Return [x, y] of the center of cell containing provided text 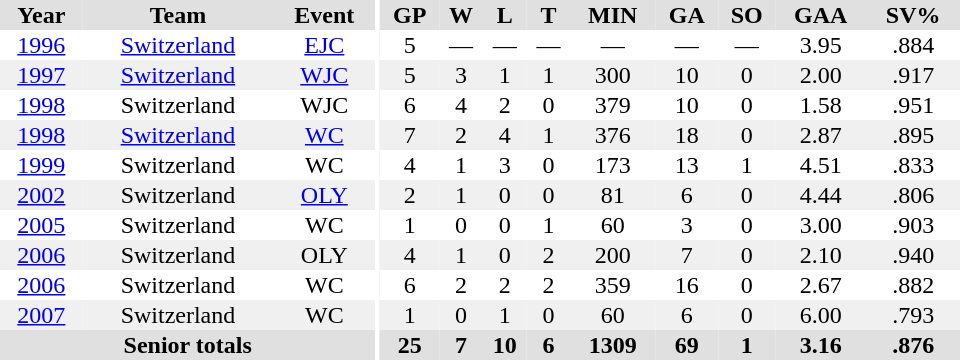
16 [686, 285]
Team [178, 15]
2.87 [820, 135]
.876 [913, 345]
3.95 [820, 45]
Event [324, 15]
.895 [913, 135]
25 [410, 345]
379 [612, 105]
2.10 [820, 255]
.903 [913, 225]
18 [686, 135]
.833 [913, 165]
Senior totals [188, 345]
359 [612, 285]
300 [612, 75]
376 [612, 135]
.882 [913, 285]
81 [612, 195]
GAA [820, 15]
MIN [612, 15]
Year [42, 15]
.884 [913, 45]
2007 [42, 315]
3.16 [820, 345]
200 [612, 255]
SO [746, 15]
3.00 [820, 225]
SV% [913, 15]
13 [686, 165]
4.51 [820, 165]
1999 [42, 165]
2.67 [820, 285]
2.00 [820, 75]
2005 [42, 225]
6.00 [820, 315]
69 [686, 345]
1997 [42, 75]
EJC [324, 45]
2002 [42, 195]
GA [686, 15]
1.58 [820, 105]
T [549, 15]
.793 [913, 315]
GP [410, 15]
.940 [913, 255]
L [505, 15]
1309 [612, 345]
1996 [42, 45]
W [461, 15]
.917 [913, 75]
.806 [913, 195]
4.44 [820, 195]
.951 [913, 105]
173 [612, 165]
